Locate the cell with the specified text and output its (X, Y) center coordinate. 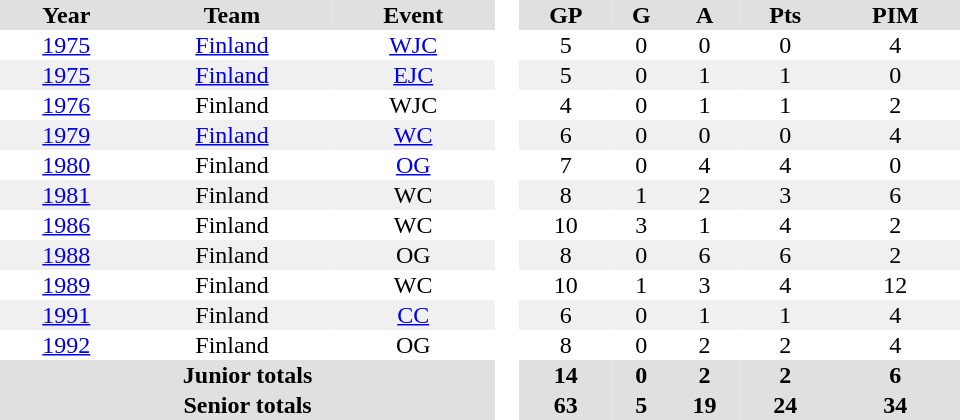
A (704, 15)
Senior totals (248, 405)
G (641, 15)
Pts (786, 15)
PIM (896, 15)
EJC (413, 75)
1992 (66, 345)
7 (566, 165)
1991 (66, 315)
63 (566, 405)
Event (413, 15)
12 (896, 285)
Team (232, 15)
1981 (66, 195)
1976 (66, 105)
Year (66, 15)
1989 (66, 285)
34 (896, 405)
24 (786, 405)
1986 (66, 225)
14 (566, 375)
19 (704, 405)
Junior totals (248, 375)
CC (413, 315)
1988 (66, 255)
1980 (66, 165)
GP (566, 15)
1979 (66, 135)
